Locate the cell with the specified text and output its (x, y) center coordinate. 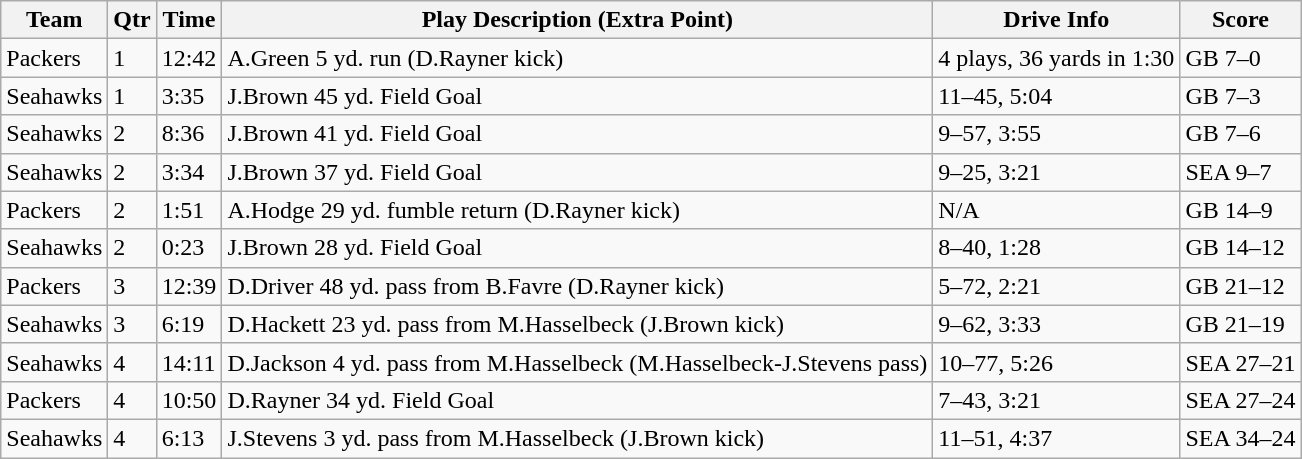
4 plays, 36 yards in 1:30 (1056, 58)
14:11 (189, 362)
GB 14–12 (1240, 248)
GB 7–3 (1240, 96)
Drive Info (1056, 20)
A.Hodge 29 yd. fumble return (D.Rayner kick) (578, 210)
Team (54, 20)
SEA 27–24 (1240, 400)
D.Jackson 4 yd. pass from M.Hasselbeck (M.Hasselbeck-J.Stevens pass) (578, 362)
11–51, 4:37 (1056, 438)
GB 7–6 (1240, 134)
D.Hackett 23 yd. pass from M.Hasselbeck (J.Brown kick) (578, 324)
10–77, 5:26 (1056, 362)
Qtr (132, 20)
A.Green 5 yd. run (D.Rayner kick) (578, 58)
J.Brown 45 yd. Field Goal (578, 96)
SEA 34–24 (1240, 438)
12:39 (189, 286)
7–43, 3:21 (1056, 400)
GB 7–0 (1240, 58)
6:19 (189, 324)
8:36 (189, 134)
3:34 (189, 172)
GB 21–12 (1240, 286)
Score (1240, 20)
12:42 (189, 58)
J.Brown 28 yd. Field Goal (578, 248)
1:51 (189, 210)
D.Rayner 34 yd. Field Goal (578, 400)
D.Driver 48 yd. pass from B.Favre (D.Rayner kick) (578, 286)
GB 14–9 (1240, 210)
J.Stevens 3 yd. pass from M.Hasselbeck (J.Brown kick) (578, 438)
3:35 (189, 96)
5–72, 2:21 (1056, 286)
8–40, 1:28 (1056, 248)
J.Brown 37 yd. Field Goal (578, 172)
9–25, 3:21 (1056, 172)
Play Description (Extra Point) (578, 20)
9–57, 3:55 (1056, 134)
GB 21–19 (1240, 324)
11–45, 5:04 (1056, 96)
Time (189, 20)
6:13 (189, 438)
J.Brown 41 yd. Field Goal (578, 134)
0:23 (189, 248)
10:50 (189, 400)
SEA 9–7 (1240, 172)
N/A (1056, 210)
9–62, 3:33 (1056, 324)
SEA 27–21 (1240, 362)
